Search for the cell housing the specified text and yield its [X, Y] center coordinate. 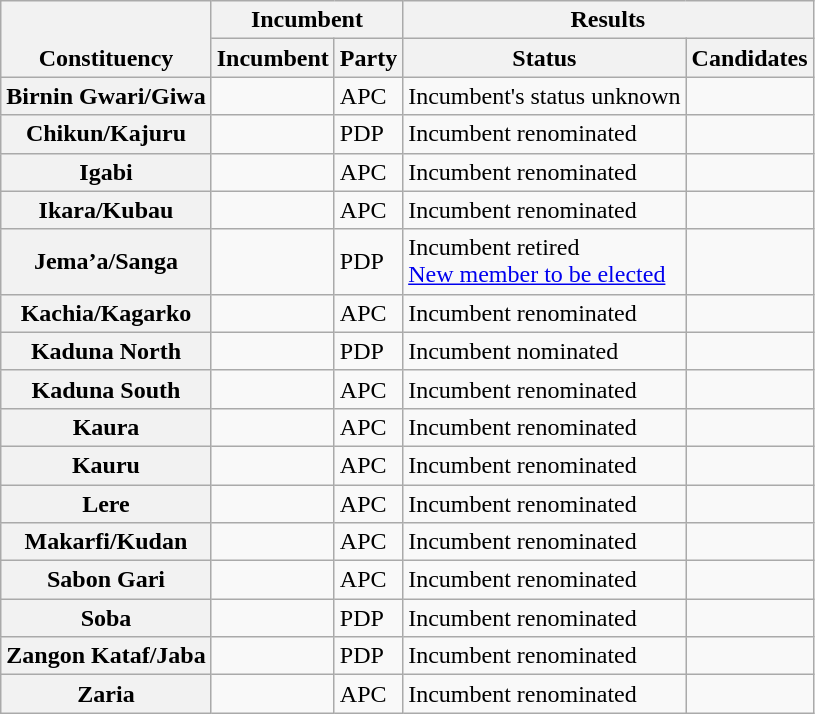
Zaria [106, 694]
Incumbent retiredNew member to be elected [544, 262]
Birnin Gwari/Giwa [106, 96]
Sabon Gari [106, 580]
Makarfi/Kudan [106, 542]
Party [368, 58]
Kauru [106, 465]
Igabi [106, 172]
Kachia/Kagarko [106, 313]
Lere [106, 503]
Zangon Kataf/Jaba [106, 656]
Candidates [750, 58]
Jema’a/Sanga [106, 262]
Soba [106, 618]
Chikun/Kajuru [106, 134]
Kaura [106, 427]
Ikara/Kubau [106, 210]
Constituency [106, 39]
Kaduna South [106, 389]
Incumbent nominated [544, 351]
Results [608, 20]
Status [544, 58]
Kaduna North [106, 351]
Incumbent's status unknown [544, 96]
